Capture the cell that displays the provided text and extract its (X, Y) central coordinate. 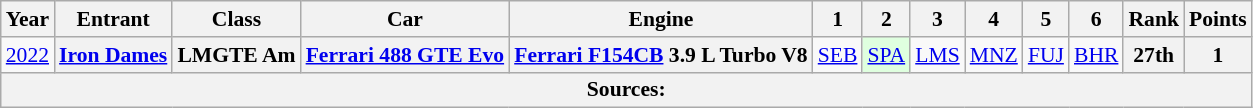
Entrant (113, 19)
Year (28, 19)
Sources: (626, 90)
SEB (838, 55)
LMS (938, 55)
Ferrari F154CB 3.9 L Turbo V8 (661, 55)
LMGTE Am (236, 55)
SPA (886, 55)
3 (938, 19)
Ferrari 488 GTE Evo (406, 55)
BHR (1096, 55)
Iron Dames (113, 55)
5 (1046, 19)
FUJ (1046, 55)
4 (994, 19)
27th (1154, 55)
MNZ (994, 55)
Engine (661, 19)
6 (1096, 19)
2 (886, 19)
Class (236, 19)
Points (1218, 19)
2022 (28, 55)
Rank (1154, 19)
Car (406, 19)
